Scan for the cell matching the given text and deliver its (x, y) coordinate at center. 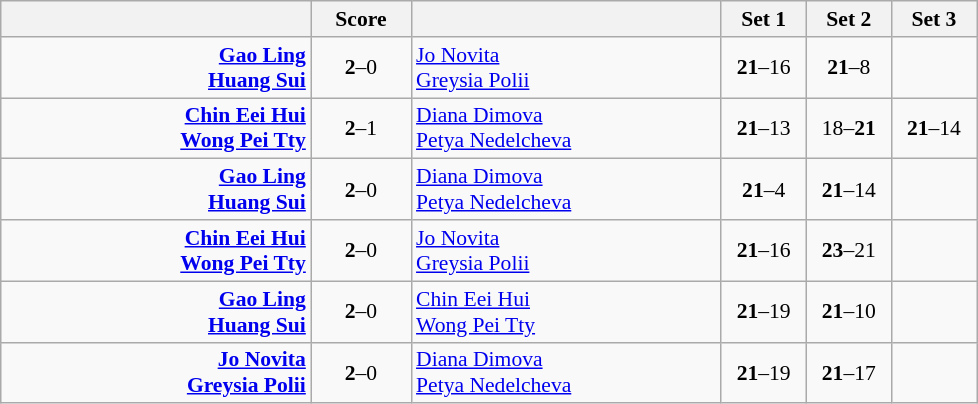
21–13 (764, 128)
Set 1 (764, 19)
Set 3 (934, 19)
2–1 (361, 128)
21–8 (848, 68)
21–17 (848, 372)
23–21 (848, 250)
Set 2 (848, 19)
Score (361, 19)
18–21 (848, 128)
21–10 (848, 312)
21–4 (764, 190)
